Capture the cell that displays the provided text and extract its (X, Y) central coordinate. 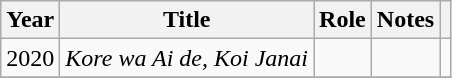
Kore wa Ai de, Koi Janai (187, 58)
Title (187, 20)
Notes (405, 20)
2020 (30, 58)
Role (343, 20)
Year (30, 20)
